Determine the (x, y) coordinate at the center of the cell enclosing the given text.  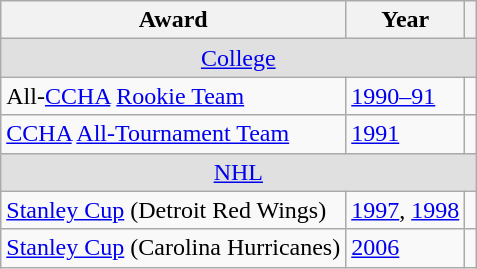
Year (406, 20)
College (238, 58)
Stanley Cup (Carolina Hurricanes) (174, 248)
1990–91 (406, 96)
Award (174, 20)
2006 (406, 248)
Stanley Cup (Detroit Red Wings) (174, 210)
CCHA All-Tournament Team (174, 134)
1991 (406, 134)
1997, 1998 (406, 210)
NHL (238, 172)
All-CCHA Rookie Team (174, 96)
